Identify which cell holds the provided text, then report its (x, y) central coordinate. 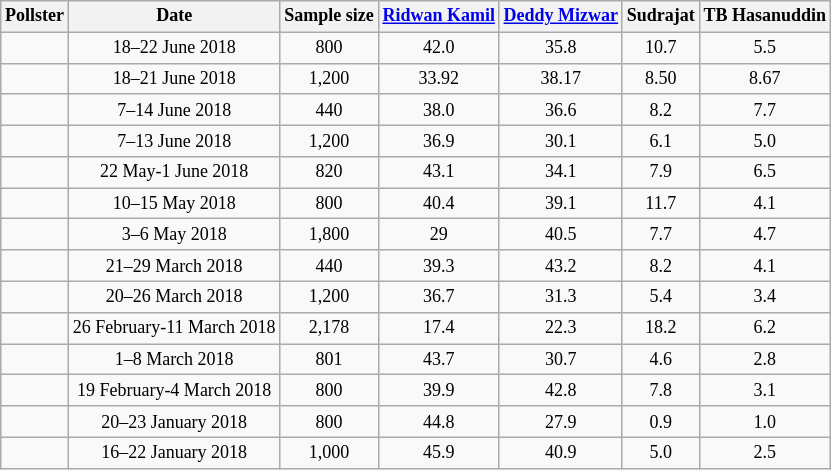
2.5 (764, 452)
6.2 (764, 328)
4.6 (660, 360)
42.0 (438, 48)
Sudrajat (660, 16)
22 May-1 June 2018 (174, 172)
3.1 (764, 390)
30.7 (560, 360)
1.0 (764, 422)
45.9 (438, 452)
38.0 (438, 110)
36.7 (438, 296)
40.9 (560, 452)
6.1 (660, 140)
40.4 (438, 204)
39.1 (560, 204)
10–15 May 2018 (174, 204)
36.9 (438, 140)
20–23 January 2018 (174, 422)
Deddy Mizwar (560, 16)
33.92 (438, 78)
5.5 (764, 48)
38.17 (560, 78)
22.3 (560, 328)
27.9 (560, 422)
42.8 (560, 390)
Sample size (329, 16)
21–29 March 2018 (174, 266)
43.1 (438, 172)
10.7 (660, 48)
8.67 (764, 78)
18–22 June 2018 (174, 48)
801 (329, 360)
39.9 (438, 390)
Pollster (35, 16)
44.8 (438, 422)
1,800 (329, 234)
7.8 (660, 390)
29 (438, 234)
3–6 May 2018 (174, 234)
31.3 (560, 296)
7.9 (660, 172)
3.4 (764, 296)
11.7 (660, 204)
18.2 (660, 328)
35.8 (560, 48)
7–14 June 2018 (174, 110)
26 February-11 March 2018 (174, 328)
30.1 (560, 140)
19 February-4 March 2018 (174, 390)
1,000 (329, 452)
4.7 (764, 234)
18–21 June 2018 (174, 78)
36.6 (560, 110)
Date (174, 16)
16–22 January 2018 (174, 452)
40.5 (560, 234)
34.1 (560, 172)
8.50 (660, 78)
Ridwan Kamil (438, 16)
0.9 (660, 422)
2.8 (764, 360)
43.7 (438, 360)
1–8 March 2018 (174, 360)
6.5 (764, 172)
820 (329, 172)
43.2 (560, 266)
20–26 March 2018 (174, 296)
7–13 June 2018 (174, 140)
5.4 (660, 296)
39.3 (438, 266)
17.4 (438, 328)
2,178 (329, 328)
TB Hasanuddin (764, 16)
